Return the (x, y) coordinate for the center point of the cell that contains the specified text.  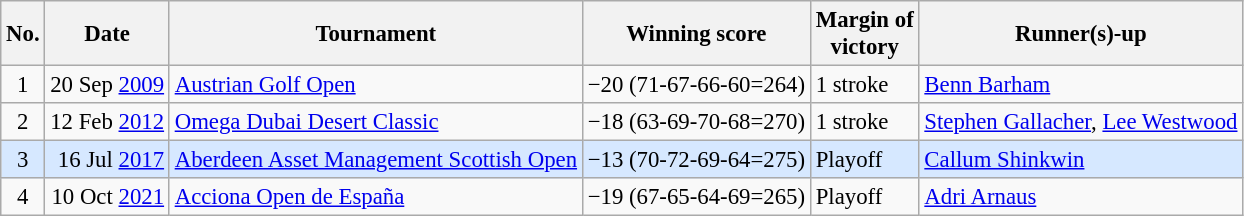
3 (23, 160)
2 (23, 122)
No. (23, 34)
−13 (70-72-69-64=275) (696, 160)
−20 (71-67-66-60=264) (696, 85)
Runner(s)-up (1081, 34)
20 Sep 2009 (107, 85)
Acciona Open de España (376, 197)
Adri Arnaus (1081, 197)
4 (23, 197)
Tournament (376, 34)
Margin ofvictory (864, 34)
12 Feb 2012 (107, 122)
Callum Shinkwin (1081, 160)
16 Jul 2017 (107, 160)
10 Oct 2021 (107, 197)
Aberdeen Asset Management Scottish Open (376, 160)
Stephen Gallacher, Lee Westwood (1081, 122)
Winning score (696, 34)
Austrian Golf Open (376, 85)
Date (107, 34)
−19 (67-65-64-69=265) (696, 197)
Benn Barham (1081, 85)
−18 (63-69-70-68=270) (696, 122)
Omega Dubai Desert Classic (376, 122)
1 (23, 85)
